Extract the [X, Y] coordinate from the center of the cell holding the provided text.  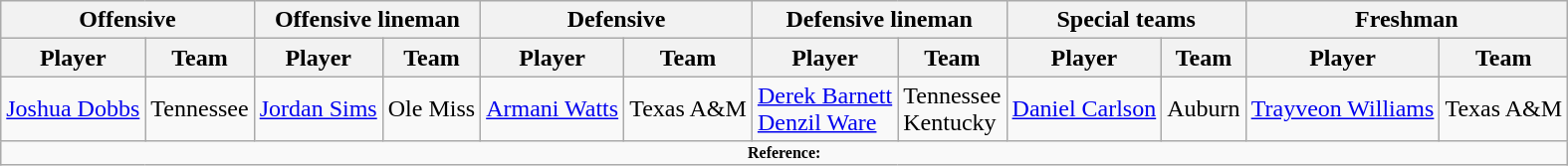
Defensive [617, 20]
Defensive lineman [879, 20]
Freshman [1406, 20]
Special teams [1126, 20]
Auburn [1204, 109]
Joshua Dobbs [74, 109]
Armani Watts [553, 109]
Offensive lineman [366, 20]
TennesseeKentucky [952, 109]
Offensive [127, 20]
Reference: [784, 153]
Tennessee [199, 109]
Ole Miss [431, 109]
Trayveon Williams [1342, 109]
Daniel Carlson [1084, 109]
Derek BarnettDenzil Ware [824, 109]
Jordan Sims [319, 109]
